Find where the given text appears and provide that cell's center as [x, y] coordinate. 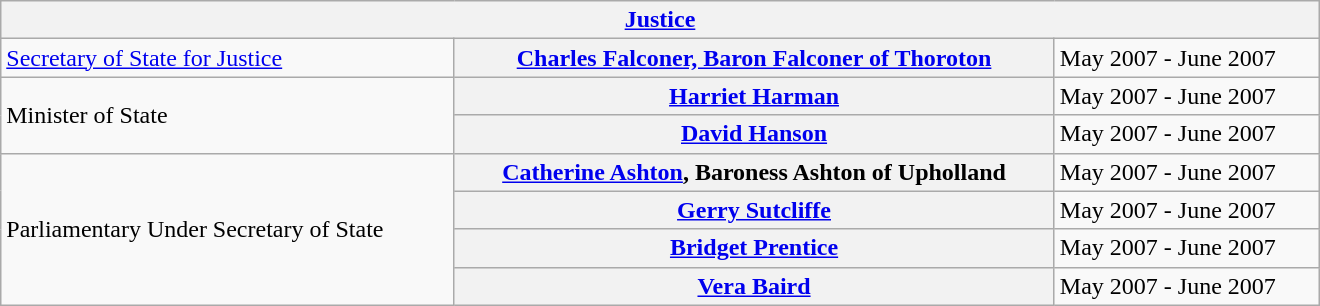
Harriet Harman [754, 96]
Bridget Prentice [754, 248]
Minister of State [228, 115]
Vera Baird [754, 286]
Justice [660, 20]
Secretary of State for Justice [228, 58]
Parliamentary Under Secretary of State [228, 229]
Gerry Sutcliffe [754, 210]
David Hanson [754, 134]
Catherine Ashton, Baroness Ashton of Upholland [754, 172]
Charles Falconer, Baron Falconer of Thoroton [754, 58]
